Capture the cell that displays the provided text and extract its (X, Y) central coordinate. 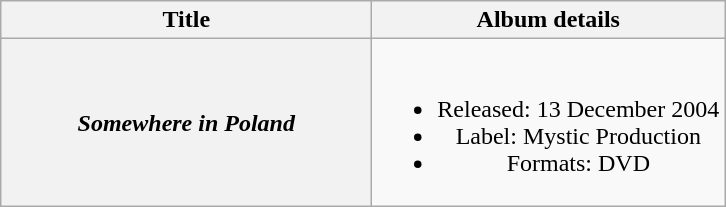
Album details (548, 20)
Somewhere in Poland (186, 122)
Released: 13 December 2004Label: Mystic ProductionFormats: DVD (548, 122)
Title (186, 20)
